Determine the (x, y) coordinate at the center of the cell enclosing the given text.  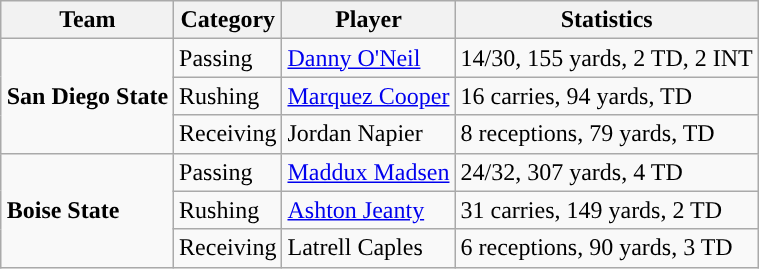
Boise State (87, 210)
Ashton Jeanty (368, 210)
16 carries, 94 yards, TD (606, 96)
San Diego State (87, 96)
14/30, 155 yards, 2 TD, 2 INT (606, 58)
Danny O'Neil (368, 58)
Player (368, 20)
Jordan Napier (368, 134)
Category (228, 20)
Marquez Cooper (368, 96)
31 carries, 149 yards, 2 TD (606, 210)
Statistics (606, 20)
6 receptions, 90 yards, 3 TD (606, 248)
24/32, 307 yards, 4 TD (606, 172)
Latrell Caples (368, 248)
Team (87, 20)
Maddux Madsen (368, 172)
8 receptions, 79 yards, TD (606, 134)
